Detect which cell encompasses the target text, then output its (X, Y) center coordinate. 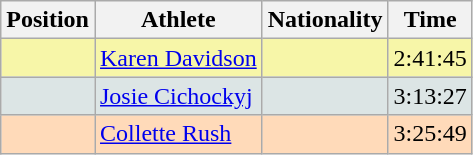
Athlete (178, 20)
Position (48, 20)
Nationality (325, 20)
3:13:27 (430, 96)
Collette Rush (178, 134)
Josie Cichockyj (178, 96)
2:41:45 (430, 58)
Karen Davidson (178, 58)
Time (430, 20)
3:25:49 (430, 134)
